Output the [X, Y] coordinate of the center of the cell containing the given text.  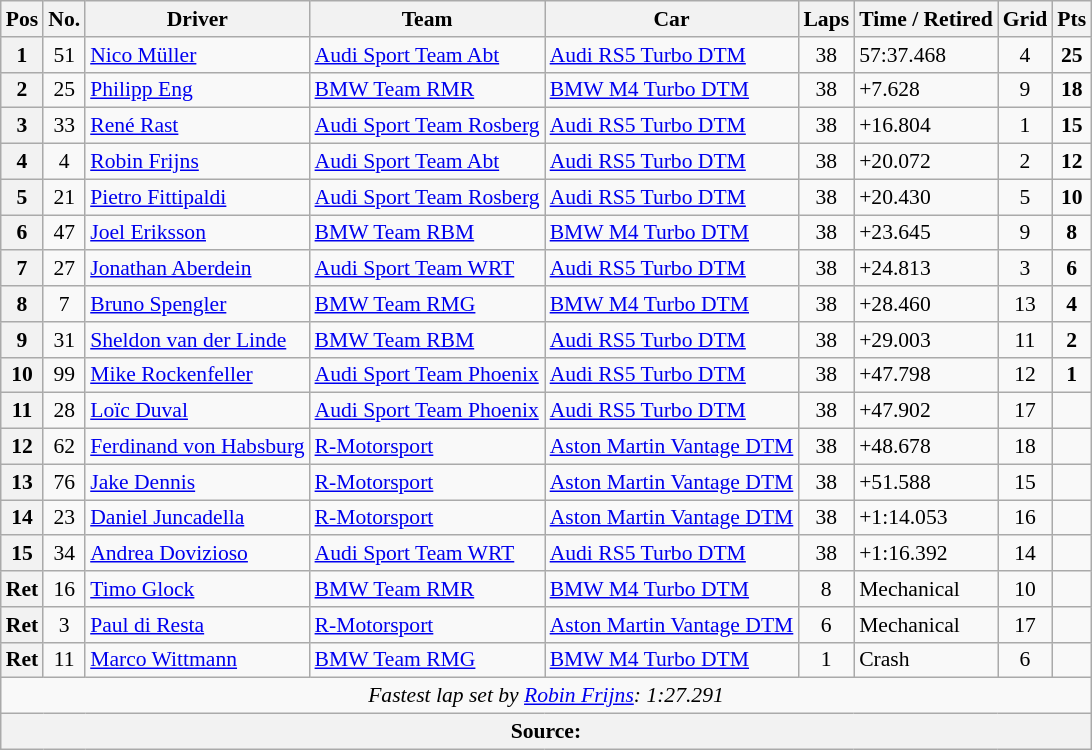
Philipp Eng [197, 90]
Paul di Resta [197, 625]
Grid [1026, 19]
Source: [546, 732]
+16.804 [926, 126]
Joel Eriksson [197, 233]
Andrea Dovizioso [197, 554]
+48.678 [926, 447]
Pts [1072, 19]
Timo Glock [197, 589]
57:37.468 [926, 55]
Bruno Spengler [197, 304]
+1:14.053 [926, 518]
+20.430 [926, 197]
Jonathan Aberdein [197, 269]
Car [672, 19]
+23.645 [926, 233]
No. [64, 19]
27 [64, 269]
+47.902 [926, 411]
Marco Wittmann [197, 660]
23 [64, 518]
+29.003 [926, 340]
31 [64, 340]
Pos [22, 19]
Time / Retired [926, 19]
+51.588 [926, 482]
51 [64, 55]
28 [64, 411]
Daniel Juncadella [197, 518]
Mike Rockenfeller [197, 375]
21 [64, 197]
+1:16.392 [926, 554]
Pietro Fittipaldi [197, 197]
+24.813 [926, 269]
Driver [197, 19]
34 [64, 554]
47 [64, 233]
Nico Müller [197, 55]
+28.460 [926, 304]
René Rast [197, 126]
99 [64, 375]
Laps [826, 19]
62 [64, 447]
Ferdinand von Habsburg [197, 447]
Team [428, 19]
Loïc Duval [197, 411]
76 [64, 482]
+47.798 [926, 375]
+7.628 [926, 90]
33 [64, 126]
Fastest lap set by Robin Frijns: 1:27.291 [546, 696]
+20.072 [926, 162]
Sheldon van der Linde [197, 340]
Crash [926, 660]
Robin Frijns [197, 162]
Jake Dennis [197, 482]
